For the text-containing cell, return its midpoint in (x, y) coordinate format. 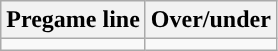
Pregame line (74, 20)
Over/under (210, 20)
